Pinpoint the cell where the given text exists, returning its (X, Y) midpoint coordinate. 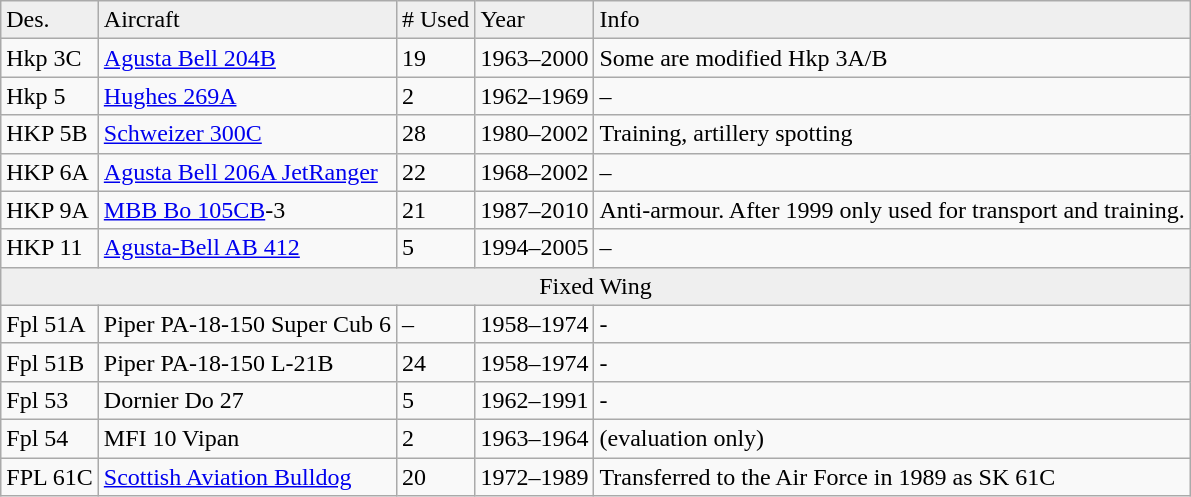
19 (435, 58)
Anti-armour. After 1999 only used for transport and training. (892, 210)
Piper PA-18-150 Super Cub 6 (247, 324)
Some are modified Hkp 3A/B (892, 58)
Aircraft (247, 20)
1962–1969 (534, 96)
Fixed Wing (596, 286)
Agusta-Bell AB 412 (247, 248)
HKP 6A (50, 172)
# Used (435, 20)
Hkp 3C (50, 58)
1994–2005 (534, 248)
1963–1964 (534, 438)
28 (435, 134)
Des. (50, 20)
Info (892, 20)
HKP 9A (50, 210)
20 (435, 477)
24 (435, 362)
MBB Bo 105CB-3 (247, 210)
HKP 11 (50, 248)
1963–2000 (534, 58)
Hkp 5 (50, 96)
Fpl 53 (50, 400)
Schweizer 300C (247, 134)
(evaluation only) (892, 438)
Scottish Aviation Bulldog (247, 477)
Fpl 51B (50, 362)
1962–1991 (534, 400)
Transferred to the Air Force in 1989 as SK 61C (892, 477)
Training, artillery spotting (892, 134)
Fpl 51A (50, 324)
Fpl 54 (50, 438)
Agusta Bell 206A JetRanger (247, 172)
MFI 10 Vipan (247, 438)
22 (435, 172)
Year (534, 20)
1972–1989 (534, 477)
1987–2010 (534, 210)
FPL 61C (50, 477)
21 (435, 210)
Dornier Do 27 (247, 400)
Agusta Bell 204B (247, 58)
Piper PA-18-150 L-21B (247, 362)
Hughes 269A (247, 96)
1980–2002 (534, 134)
HKP 5B (50, 134)
1968–2002 (534, 172)
